Scan for the cell matching the given text and deliver its (x, y) coordinate at center. 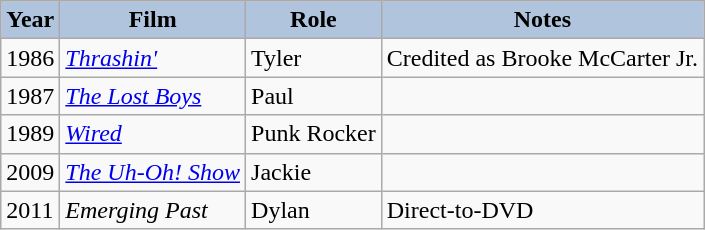
1986 (30, 58)
1987 (30, 96)
Film (153, 20)
Credited as Brooke McCarter Jr. (542, 58)
The Uh-Oh! Show (153, 172)
Thrashin' (153, 58)
Dylan (314, 210)
Role (314, 20)
Emerging Past (153, 210)
Direct-to-DVD (542, 210)
Notes (542, 20)
Year (30, 20)
Wired (153, 134)
Tyler (314, 58)
Jackie (314, 172)
The Lost Boys (153, 96)
1989 (30, 134)
Punk Rocker (314, 134)
2011 (30, 210)
2009 (30, 172)
Paul (314, 96)
